Output the [x, y] coordinate of the center of the cell containing the given text.  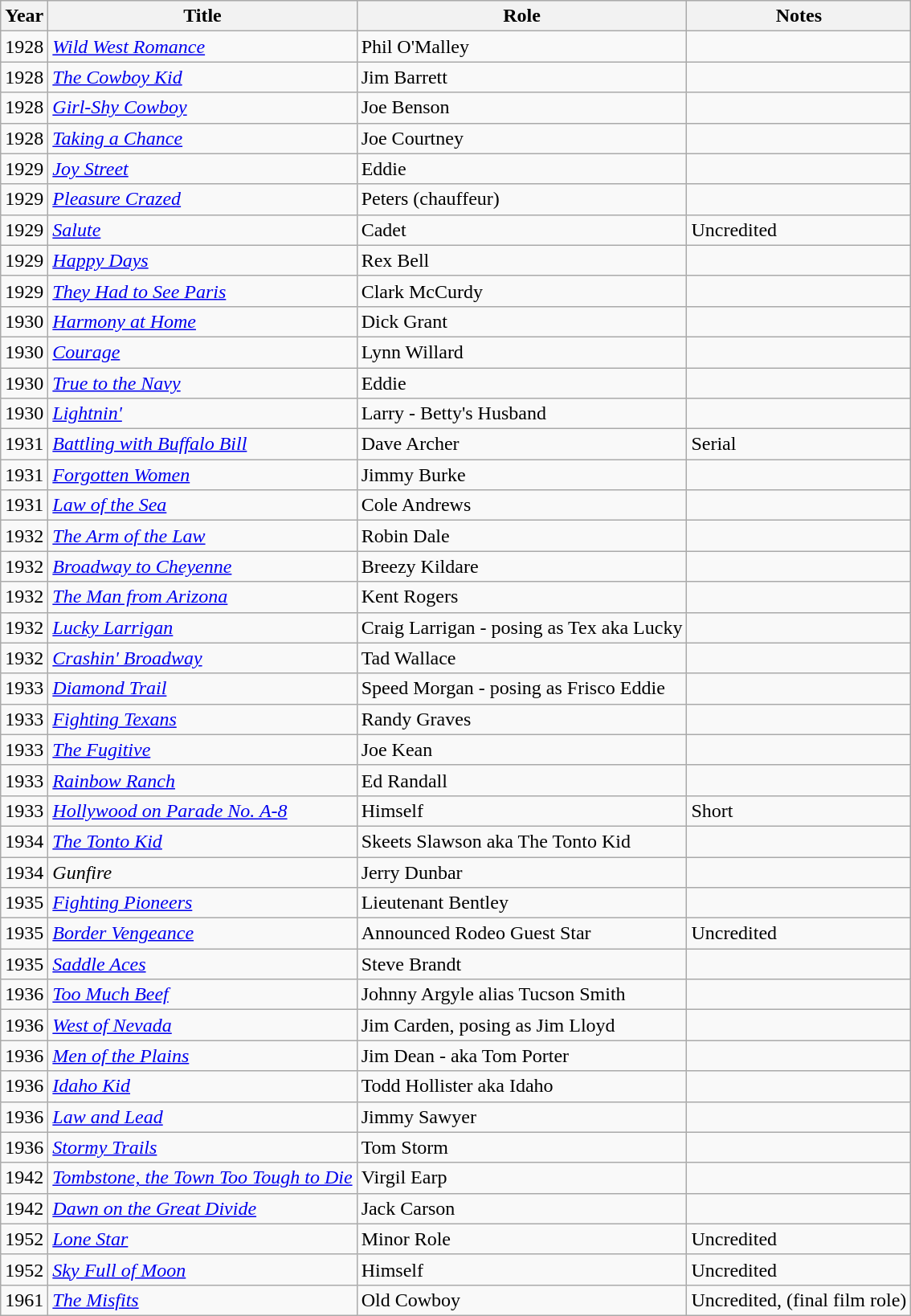
Uncredited, (final film role) [799, 1300]
Broadway to Cheyenne [202, 566]
Lone Star [202, 1239]
Lieutenant Bentley [522, 903]
Border Vengeance [202, 934]
Lynn Willard [522, 352]
Wild West Romance [202, 47]
Jim Carden, posing as Jim Lloyd [522, 1025]
Peters (chauffeur) [522, 199]
Virgil Earp [522, 1178]
Role [522, 16]
Craig Larrigan - posing as Tex aka Lucky [522, 627]
Randy Graves [522, 719]
Joe Courtney [522, 138]
Clark McCurdy [522, 291]
Happy Days [202, 260]
Law and Lead [202, 1117]
The Cowboy Kid [202, 77]
Year [24, 16]
True to the Navy [202, 383]
Sky Full of Moon [202, 1269]
Johnny Argyle alias Tucson Smith [522, 995]
Jimmy Sawyer [522, 1117]
Saddle Aces [202, 964]
Fighting Pioneers [202, 903]
Gunfire [202, 872]
Cadet [522, 230]
Battling with Buffalo Bill [202, 444]
Skeets Slawson aka The Tonto Kid [522, 841]
Robin Dale [522, 536]
Fighting Texans [202, 719]
Pleasure Crazed [202, 199]
Cole Andrews [522, 505]
Tom Storm [522, 1147]
The Man from Arizona [202, 597]
Harmony at Home [202, 321]
Breezy Kildare [522, 566]
Men of the Plains [202, 1056]
Tad Wallace [522, 658]
Joe Kean [522, 750]
Ed Randall [522, 780]
They Had to See Paris [202, 291]
Diamond Trail [202, 689]
Minor Role [522, 1239]
Notes [799, 16]
Rex Bell [522, 260]
Old Cowboy [522, 1300]
Larry - Betty's Husband [522, 414]
Kent Rogers [522, 597]
Girl-Shy Cowboy [202, 108]
Law of the Sea [202, 505]
Forgotten Women [202, 475]
Dave Archer [522, 444]
1961 [24, 1300]
The Arm of the Law [202, 536]
The Tonto Kid [202, 841]
Dawn on the Great Divide [202, 1208]
Courage [202, 352]
Speed Morgan - posing as Frisco Eddie [522, 689]
Too Much Beef [202, 995]
Joe Benson [522, 108]
Salute [202, 230]
Steve Brandt [522, 964]
Stormy Trails [202, 1147]
Jim Dean - aka Tom Porter [522, 1056]
Crashin' Broadway [202, 658]
Rainbow Ranch [202, 780]
Jerry Dunbar [522, 872]
Dick Grant [522, 321]
West of Nevada [202, 1025]
Lucky Larrigan [202, 627]
The Misfits [202, 1300]
Tombstone, the Town Too Tough to Die [202, 1178]
Todd Hollister aka Idaho [522, 1086]
Taking a Chance [202, 138]
Jim Barrett [522, 77]
Hollywood on Parade No. A-8 [202, 811]
Serial [799, 444]
Idaho Kid [202, 1086]
Joy Street [202, 169]
Jack Carson [522, 1208]
The Fugitive [202, 750]
Announced Rodeo Guest Star [522, 934]
Lightnin' [202, 414]
Phil O'Malley [522, 47]
Short [799, 811]
Title [202, 16]
Jimmy Burke [522, 475]
